Detect which cell encompasses the target text, then output its [X, Y] center coordinate. 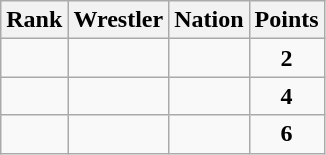
4 [286, 96]
Nation [209, 20]
Rank [34, 20]
Points [286, 20]
2 [286, 58]
Wrestler [118, 20]
6 [286, 134]
